Identify which cell holds the provided text, then report its [X, Y] central coordinate. 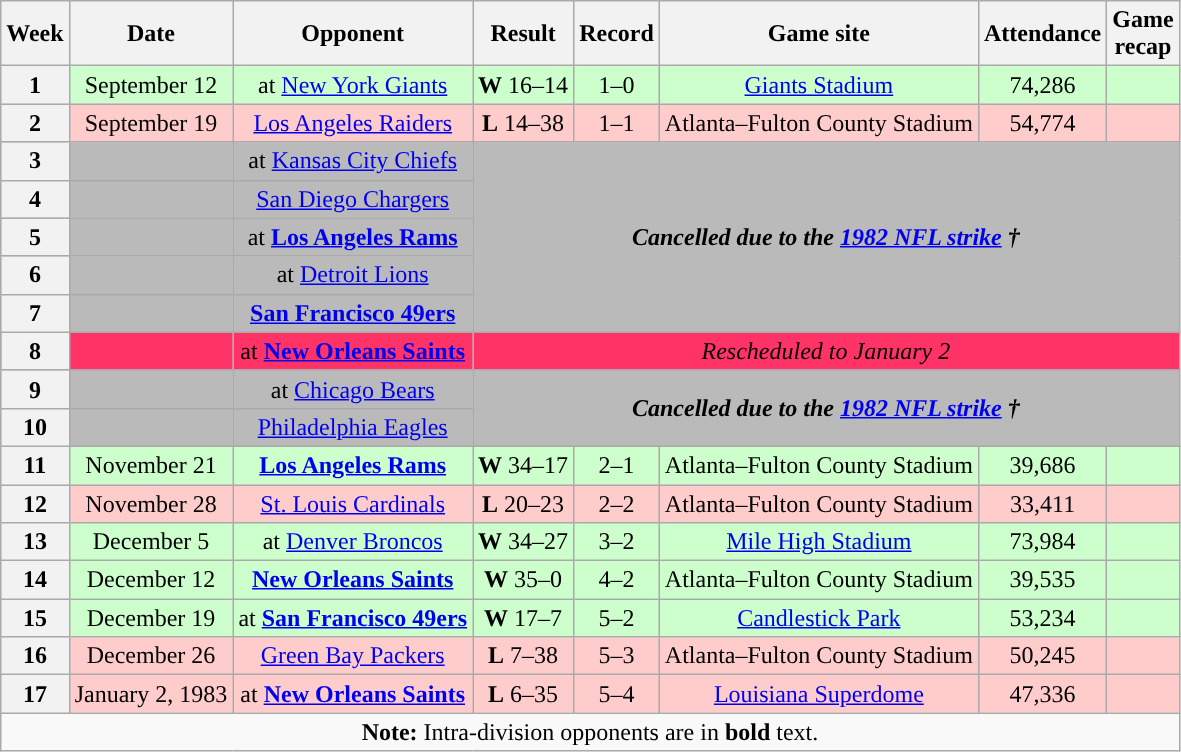
W 17–7 [524, 618]
at Chicago Bears [353, 389]
at Los Angeles Rams [353, 237]
at Kansas City Chiefs [353, 161]
39,535 [1042, 580]
3–2 [617, 542]
73,984 [1042, 542]
Week [35, 34]
L 7–38 [524, 656]
W 35–0 [524, 580]
L 20–23 [524, 503]
San Francisco 49ers [353, 313]
8 [35, 351]
November 21 [151, 465]
10 [35, 427]
13 [35, 542]
Mile High Stadium [818, 542]
7 [35, 313]
3 [35, 161]
at New York Giants [353, 85]
L 14–38 [524, 123]
W 34–17 [524, 465]
1 [35, 85]
4 [35, 199]
W 34–27 [524, 542]
1–1 [617, 123]
33,411 [1042, 503]
Note: Intra-division opponents are in bold text. [590, 732]
Opponent [353, 34]
39,686 [1042, 465]
47,336 [1042, 694]
December 26 [151, 656]
Louisiana Superdome [818, 694]
4–2 [617, 580]
Game site [818, 34]
5 [35, 237]
6 [35, 275]
53,234 [1042, 618]
Los Angeles Raiders [353, 123]
12 [35, 503]
New Orleans Saints [353, 580]
December 12 [151, 580]
December 5 [151, 542]
2 [35, 123]
2–1 [617, 465]
December 19 [151, 618]
at Detroit Lions [353, 275]
17 [35, 694]
L 6–35 [524, 694]
Date [151, 34]
St. Louis Cardinals [353, 503]
Gamerecap [1143, 34]
5–2 [617, 618]
Los Angeles Rams [353, 465]
2–2 [617, 503]
Result [524, 34]
50,245 [1042, 656]
11 [35, 465]
9 [35, 389]
5–4 [617, 694]
November 28 [151, 503]
Record [617, 34]
San Diego Chargers [353, 199]
September 12 [151, 85]
at Denver Broncos [353, 542]
Giants Stadium [818, 85]
Candlestick Park [818, 618]
Philadelphia Eagles [353, 427]
16 [35, 656]
74,286 [1042, 85]
1–0 [617, 85]
Rescheduled to January 2 [826, 351]
14 [35, 580]
54,774 [1042, 123]
15 [35, 618]
January 2, 1983 [151, 694]
Attendance [1042, 34]
at San Francisco 49ers [353, 618]
Green Bay Packers [353, 656]
W 16–14 [524, 85]
5–3 [617, 656]
September 19 [151, 123]
